For the text-containing cell, return its midpoint in [x, y] coordinate format. 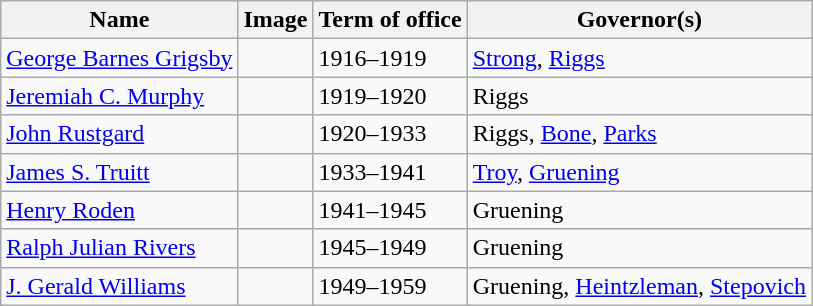
Riggs [639, 96]
Troy, Gruening [639, 172]
J. Gerald Williams [120, 286]
Term of office [390, 20]
1933–1941 [390, 172]
1949–1959 [390, 286]
Riggs, Bone, Parks [639, 134]
1916–1919 [390, 58]
Ralph Julian Rivers [120, 248]
1945–1949 [390, 248]
Governor(s) [639, 20]
Strong, Riggs [639, 58]
Gruening, Heintzleman, Stepovich [639, 286]
Jeremiah C. Murphy [120, 96]
Henry Roden [120, 210]
Name [120, 20]
Image [276, 20]
1920–1933 [390, 134]
George Barnes Grigsby [120, 58]
1919–1920 [390, 96]
John Rustgard [120, 134]
1941–1945 [390, 210]
James S. Truitt [120, 172]
